Detect which cell encompasses the target text, then output its (x, y) center coordinate. 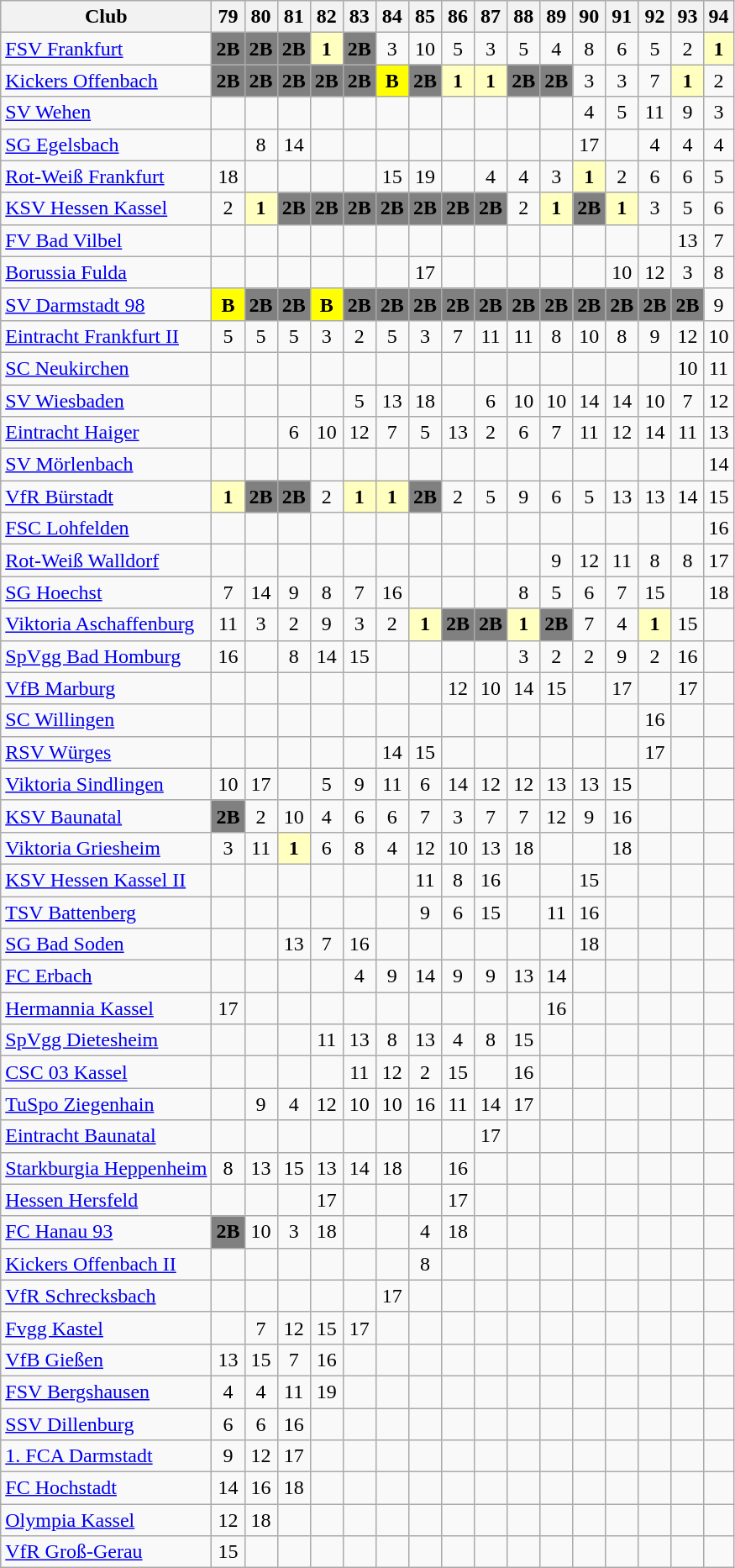
FSV Bergshausen (106, 1392)
Eintracht Baunatal (106, 1136)
89 (556, 17)
Eintracht Frankfurt II (106, 336)
SC Willingen (106, 720)
VfR Schrecksbach (106, 1296)
Borussia Fulda (106, 272)
SG Bad Soden (106, 944)
Viktoria Aschaffenburg (106, 624)
81 (294, 17)
VfB Marburg (106, 688)
FV Bad Vilbel (106, 240)
Hessen Hersfeld (106, 1200)
SC Neukirchen (106, 368)
Viktoria Sindlingen (106, 784)
79 (228, 17)
TSV Battenberg (106, 912)
SV Wehen (106, 113)
86 (457, 17)
Viktoria Griesheim (106, 848)
85 (425, 17)
FC Hanau 93 (106, 1232)
84 (391, 17)
Rot-Weiß Frankfurt (106, 176)
VfR Bürstadt (106, 497)
SV Darmstadt 98 (106, 304)
87 (491, 17)
Eintracht Haiger (106, 433)
Starkburgia Heppenheim (106, 1168)
FC Hochstadt (106, 1488)
TuSpo Ziegenhain (106, 1104)
94 (719, 17)
83 (360, 17)
93 (687, 17)
SV Mörlenbach (106, 465)
SG Hoechst (106, 592)
SpVgg Bad Homburg (106, 656)
Club (106, 17)
Rot-Weiß Walldorf (106, 560)
SSV Dillenburg (106, 1424)
90 (590, 17)
FC Erbach (106, 976)
Fvgg Kastel (106, 1328)
Olympia Kassel (106, 1520)
91 (622, 17)
FSV Frankfurt (106, 49)
92 (655, 17)
88 (524, 17)
RSV Würges (106, 752)
SV Wiesbaden (106, 401)
Kickers Offenbach II (106, 1264)
SpVgg Dietesheim (106, 1040)
CSC 03 Kassel (106, 1072)
1. FCA Darmstadt (106, 1456)
Kickers Offenbach (106, 81)
KSV Baunatal (106, 816)
80 (260, 17)
Hermannia Kassel (106, 1008)
VfB Gießen (106, 1360)
VfR Groß-Gerau (106, 1552)
KSV Hessen Kassel (106, 208)
SG Egelsbach (106, 145)
FSC Lohfelden (106, 529)
KSV Hessen Kassel II (106, 880)
82 (326, 17)
